From the cell containing the given text, extract its center point as (x, y) coordinate. 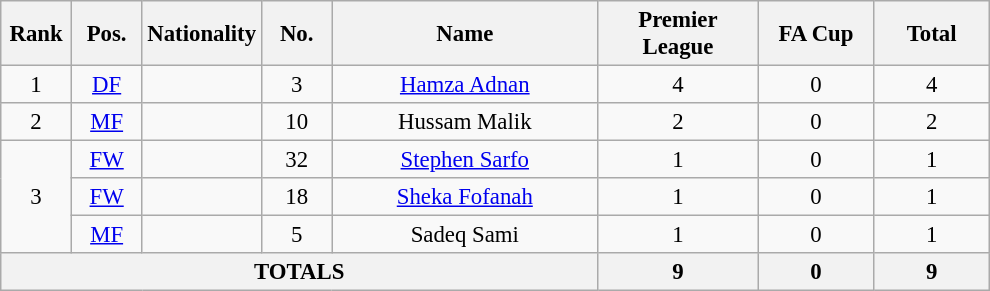
Stephen Sarfo (465, 160)
Rank (36, 34)
No. (296, 34)
32 (296, 160)
Sheka Fofanah (465, 197)
Sadeq Sami (465, 235)
Name (465, 34)
Nationality (202, 34)
Pos. (106, 34)
FA Cup (816, 34)
18 (296, 197)
10 (296, 122)
Premier League (678, 34)
5 (296, 235)
Hussam Malik (465, 122)
Hamza Adnan (465, 85)
DF (106, 85)
Total (932, 34)
